Scan for the cell matching the given text and deliver its (x, y) coordinate at center. 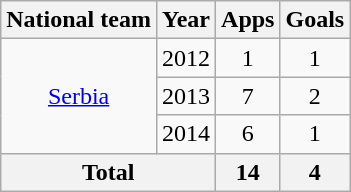
Goals (315, 20)
4 (315, 172)
2014 (186, 134)
2012 (186, 58)
6 (248, 134)
14 (248, 172)
2013 (186, 96)
National team (79, 20)
2 (315, 96)
Apps (248, 20)
Total (108, 172)
7 (248, 96)
Serbia (79, 96)
Year (186, 20)
